Return the [x, y] coordinate for the center point of the cell that contains the specified text.  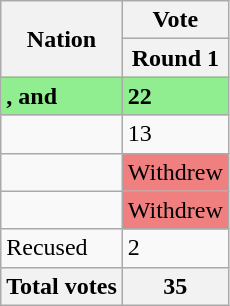
2 [175, 248]
Nation [62, 39]
Vote [175, 20]
13 [175, 134]
Recused [62, 248]
22 [175, 96]
Total votes [62, 286]
35 [175, 286]
, and [62, 96]
Round 1 [175, 58]
